Output the (X, Y) coordinate of the center of the cell containing the given text.  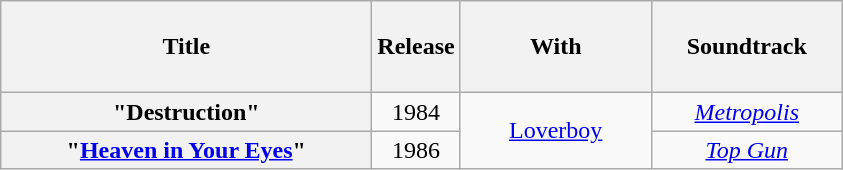
"Destruction" (186, 112)
Metropolis (746, 112)
With (556, 47)
Soundtrack (746, 47)
1984 (416, 112)
Title (186, 47)
Release (416, 47)
1986 (416, 150)
Loverboy (556, 131)
Top Gun (746, 150)
"Heaven in Your Eyes" (186, 150)
